Search for the cell housing the specified text and yield its (X, Y) center coordinate. 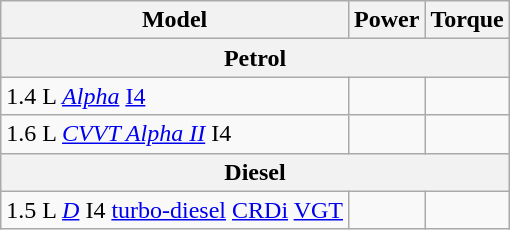
1.5 L D I4 turbo-diesel CRDi VGT (175, 210)
Diesel (256, 172)
1.4 L Alpha I4 (175, 96)
Power (386, 20)
1.6 L CVVT Alpha II I4 (175, 134)
Petrol (256, 58)
Torque (467, 20)
Model (175, 20)
